For the text-containing cell, return its midpoint in [X, Y] coordinate format. 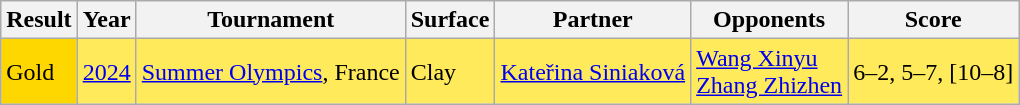
Partner [593, 20]
Clay [450, 72]
Gold [39, 72]
Year [106, 20]
Kateřina Siniaková [593, 72]
Result [39, 20]
Summer Olympics, France [270, 72]
2024 [106, 72]
Wang Xinyu Zhang Zhizhen [770, 72]
6–2, 5–7, [10–8] [934, 72]
Opponents [770, 20]
Tournament [270, 20]
Surface [450, 20]
Score [934, 20]
